From the cell containing the given text, extract its center point as (x, y) coordinate. 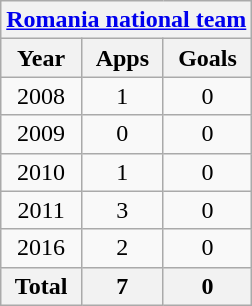
Year (42, 58)
2009 (42, 134)
Goals (208, 58)
2016 (42, 248)
2010 (42, 172)
2008 (42, 96)
3 (122, 210)
Total (42, 286)
2011 (42, 210)
Romania national team (126, 20)
2 (122, 248)
7 (122, 286)
Apps (122, 58)
